From the cell containing the given text, extract its center point as (X, Y) coordinate. 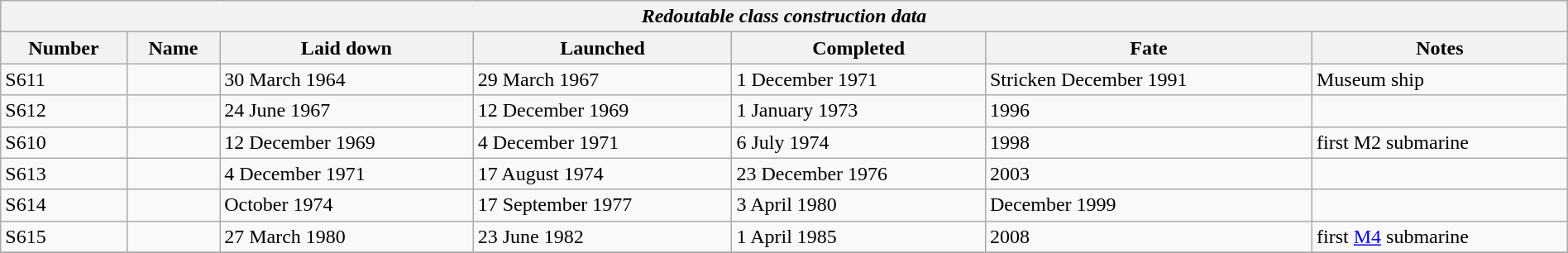
1 April 1985 (858, 236)
24 June 1967 (347, 111)
Fate (1148, 48)
Launched (602, 48)
1998 (1148, 142)
S615 (65, 236)
1 January 1973 (858, 111)
S614 (65, 205)
S610 (65, 142)
Notes (1439, 48)
27 March 1980 (347, 236)
Name (173, 48)
S611 (65, 79)
23 June 1982 (602, 236)
S612 (65, 111)
S613 (65, 174)
2008 (1148, 236)
2003 (1148, 174)
6 July 1974 (858, 142)
3 April 1980 (858, 205)
23 December 1976 (858, 174)
December 1999 (1148, 205)
1996 (1148, 111)
17 September 1977 (602, 205)
Redoutable class construction data (784, 17)
first M4 submarine (1439, 236)
October 1974 (347, 205)
Museum ship (1439, 79)
1 December 1971 (858, 79)
Stricken December 1991 (1148, 79)
17 August 1974 (602, 174)
29 March 1967 (602, 79)
Number (65, 48)
Completed (858, 48)
30 March 1964 (347, 79)
first M2 submarine (1439, 142)
Laid down (347, 48)
